From the cell containing the given text, extract its center point as [X, Y] coordinate. 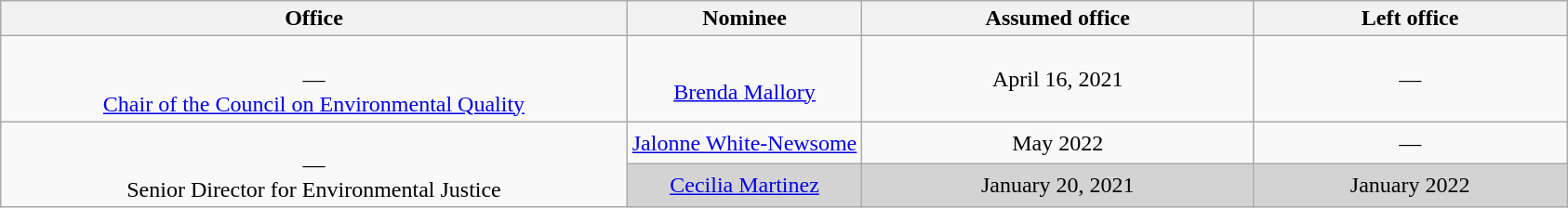
January 20, 2021 [1058, 186]
Left office [1410, 19]
Nominee [744, 19]
Office [314, 19]
January 2022 [1410, 186]
April 16, 2021 [1058, 79]
May 2022 [1058, 143]
—Senior Director for Environmental Justice [314, 164]
Brenda Mallory [744, 79]
Assumed office [1058, 19]
Jalonne White-Newsome [744, 143]
—Chair of the Council on Environmental Quality [314, 79]
Cecilia Martinez [744, 186]
